Identify which cell holds the provided text, then report its (x, y) central coordinate. 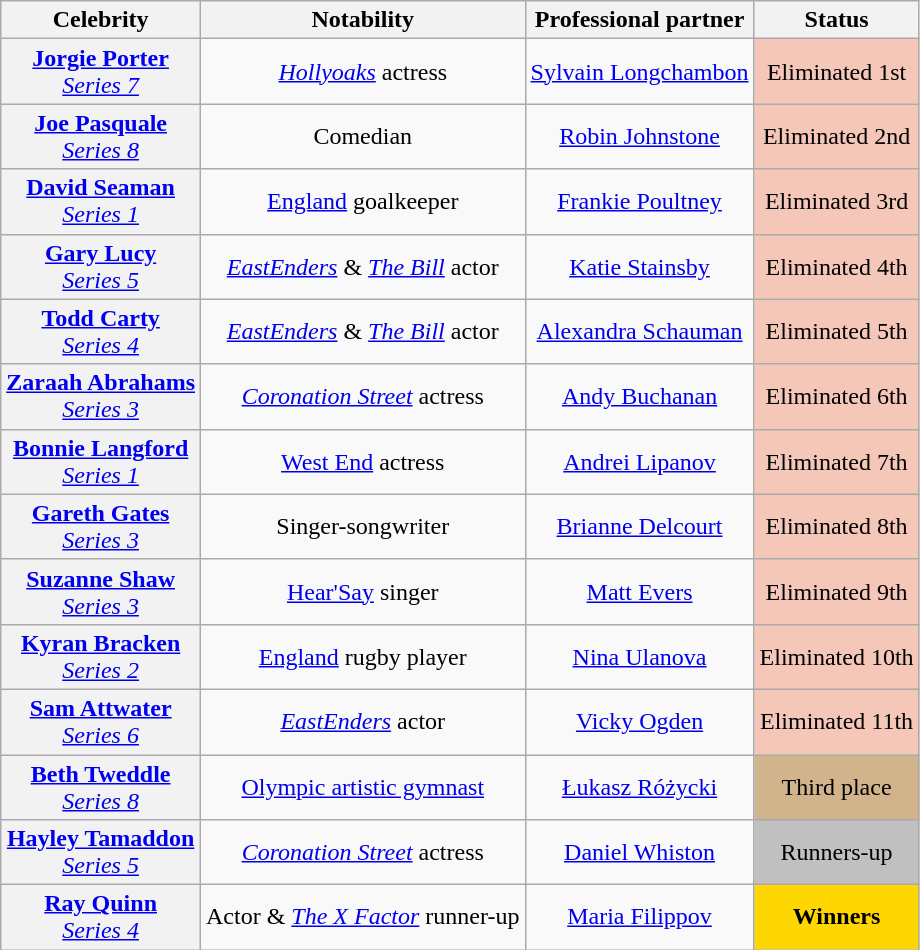
Jorgie PorterSeries 7 (101, 72)
Nina Ulanova (640, 656)
Vicky Ogden (640, 722)
Katie Stainsby (640, 266)
Hollyoaks actress (364, 72)
Frankie Poultney (640, 202)
England rugby player (364, 656)
Eliminated 8th (836, 526)
EastEnders actor (364, 722)
Daniel Whiston (640, 852)
Joe PasqualeSeries 8 (101, 136)
Sylvain Longchambon (640, 72)
Eliminated 6th (836, 396)
Third place (836, 786)
Sam AttwaterSeries 6 (101, 722)
Brianne Delcourt (640, 526)
Eliminated 2nd (836, 136)
Singer-songwriter (364, 526)
Notability (364, 20)
Gary LucySeries 5 (101, 266)
David SeamanSeries 1 (101, 202)
Todd CartySeries 4 (101, 332)
Robin Johnstone (640, 136)
Eliminated 9th (836, 592)
Eliminated 1st (836, 72)
Maria Filippov (640, 918)
Andrei Lipanov (640, 462)
Eliminated 10th (836, 656)
Andy Buchanan (640, 396)
Eliminated 5th (836, 332)
Zaraah AbrahamsSeries 3 (101, 396)
Hayley TamaddonSeries 5 (101, 852)
Eliminated 3rd (836, 202)
Winners (836, 918)
West End actress (364, 462)
Bonnie LangfordSeries 1 (101, 462)
Ray QuinnSeries 4 (101, 918)
Professional partner (640, 20)
Kyran BrackenSeries 2 (101, 656)
Eliminated 7th (836, 462)
England goalkeeper (364, 202)
Actor & The X Factor runner-up (364, 918)
Status (836, 20)
Comedian (364, 136)
Alexandra Schauman (640, 332)
Beth TweddleSeries 8 (101, 786)
Eliminated 11th (836, 722)
Gareth GatesSeries 3 (101, 526)
Celebrity (101, 20)
Suzanne ShawSeries 3 (101, 592)
Olympic artistic gymnast (364, 786)
Hear'Say singer (364, 592)
Łukasz Różycki (640, 786)
Eliminated 4th (836, 266)
Runners-up (836, 852)
Matt Evers (640, 592)
